Find where the given text appears and provide that cell's center as (x, y) coordinate. 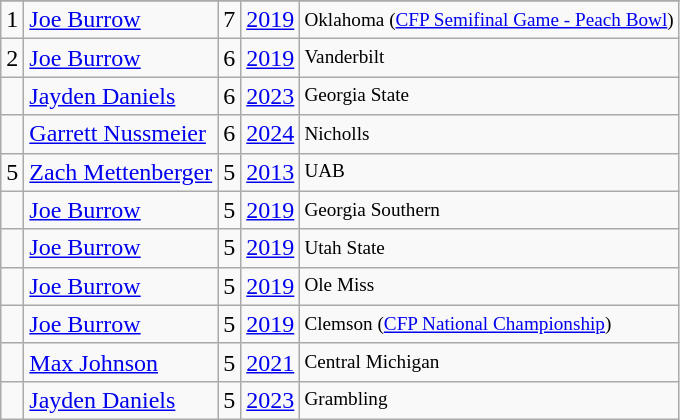
Garrett Nussmeier (121, 134)
2013 (270, 172)
2021 (270, 362)
Georgia Southern (489, 210)
Oklahoma (CFP Semifinal Game - Peach Bowl) (489, 20)
Nicholls (489, 134)
Vanderbilt (489, 58)
2024 (270, 134)
2 (12, 58)
Clemson (CFP National Championship) (489, 324)
7 (230, 20)
Zach Mettenberger (121, 172)
Ole Miss (489, 286)
1 (12, 20)
Central Michigan (489, 362)
UAB (489, 172)
Utah State (489, 248)
Max Johnson (121, 362)
Grambling (489, 400)
Georgia State (489, 96)
